Identify which cell holds the provided text, then report its [X, Y] central coordinate. 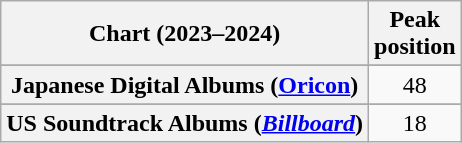
Chart (2023–2024) [185, 34]
18 [415, 123]
Peakposition [415, 34]
48 [415, 85]
Japanese Digital Albums (Oricon) [185, 85]
US Soundtrack Albums (Billboard) [185, 123]
